Find where the given text appears and provide that cell's center as (X, Y) coordinate. 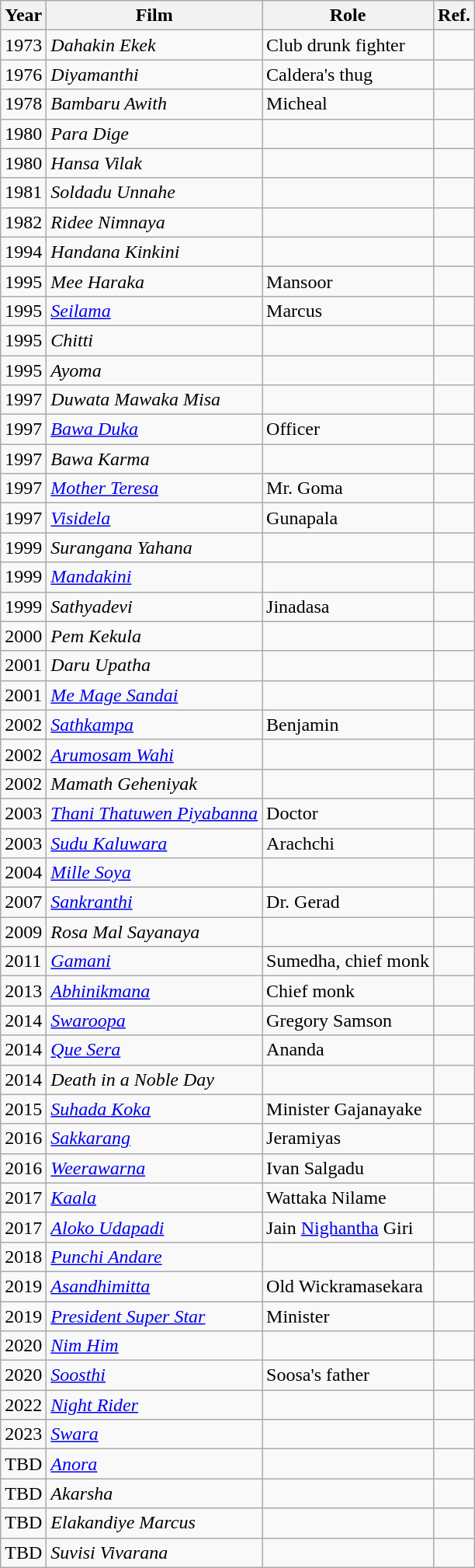
Dr. Gerad (348, 902)
Ivan Salgadu (348, 1168)
2022 (23, 1405)
1982 (23, 222)
Akarsha (154, 1493)
Gamani (154, 961)
Nim Him (154, 1346)
Ananda (348, 1050)
Sathkampa (154, 725)
Thani Thatuwen Piyabanna (154, 813)
1976 (23, 75)
Arachchi (348, 843)
Jinadasa (348, 607)
Visidela (154, 518)
Film (154, 16)
Seilama (154, 311)
Bambaru Awith (154, 104)
Jain Nighantha Giri (348, 1227)
Chief monk (348, 991)
Minister Gajanayake (348, 1109)
Mandakini (154, 577)
Que Sera (154, 1050)
Sankranthi (154, 902)
Soosa's father (348, 1375)
Sumedha, chief monk (348, 961)
Duwata Mawaka Misa (154, 400)
1973 (23, 45)
Night Rider (154, 1405)
1994 (23, 252)
Officer (348, 429)
Mamath Geheniyak (154, 784)
Caldera's thug (348, 75)
1981 (23, 193)
Swara (154, 1434)
Punchi Andare (154, 1257)
Diyamanthi (154, 75)
Bawa Karma (154, 459)
Kaala (154, 1198)
Elakandiye Marcus (154, 1523)
Ref. (455, 16)
2004 (23, 873)
Anora (154, 1464)
Mother Teresa (154, 488)
2007 (23, 902)
Rosa Mal Sayanaya (154, 932)
Ridee Nimnaya (154, 222)
Dahakin Ekek (154, 45)
2015 (23, 1109)
1978 (23, 104)
Aloko Udapadi (154, 1227)
Mille Soya (154, 873)
Marcus (348, 311)
2011 (23, 961)
Mr. Goma (348, 488)
Swaroopa (154, 1020)
Gunapala (348, 518)
Micheal (348, 104)
2000 (23, 636)
Old Wickramasekara (348, 1286)
Sakkarang (154, 1139)
Surangana Yahana (154, 548)
Doctor (348, 813)
Bawa Duka (154, 429)
Mee Haraka (154, 281)
Suvisi Vivarana (154, 1552)
Wattaka Nilame (348, 1198)
Pem Kekula (154, 636)
Gregory Samson (348, 1020)
Soosthi (154, 1375)
Handana Kinkini (154, 252)
Me Mage Sandai (154, 695)
Suhada Koka (154, 1109)
Ayoma (154, 370)
Role (348, 16)
Asandhimitta (154, 1286)
Arumosam Wahi (154, 754)
Para Dige (154, 134)
Abhinikmana (154, 991)
2013 (23, 991)
Death in a Noble Day (154, 1080)
Daru Upatha (154, 666)
Year (23, 16)
2023 (23, 1434)
Sudu Kaluwara (154, 843)
President Super Star (154, 1316)
Soldadu Unnahe (154, 193)
Benjamin (348, 725)
Weerawarna (154, 1168)
Chitti (154, 340)
Jeramiyas (348, 1139)
2018 (23, 1257)
Mansoor (348, 281)
Hansa Vilak (154, 163)
Minister (348, 1316)
Sathyadevi (154, 607)
Club drunk fighter (348, 45)
2009 (23, 932)
